Provide the (x, y) coordinate of the cell's center where the given text is located.  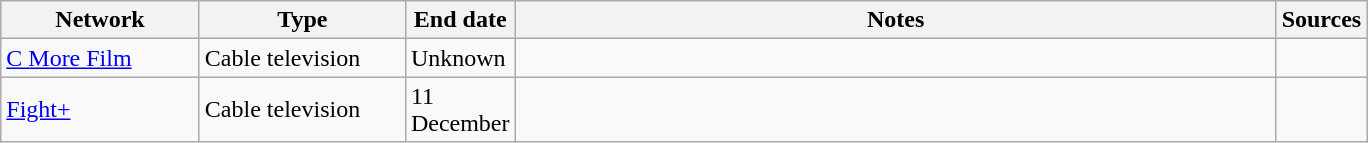
Type (302, 20)
Unknown (460, 58)
Sources (1322, 20)
Notes (896, 20)
11 December (460, 110)
Network (100, 20)
Fight+ (100, 110)
C More Film (100, 58)
End date (460, 20)
